Search for the cell housing the specified text and yield its [X, Y] center coordinate. 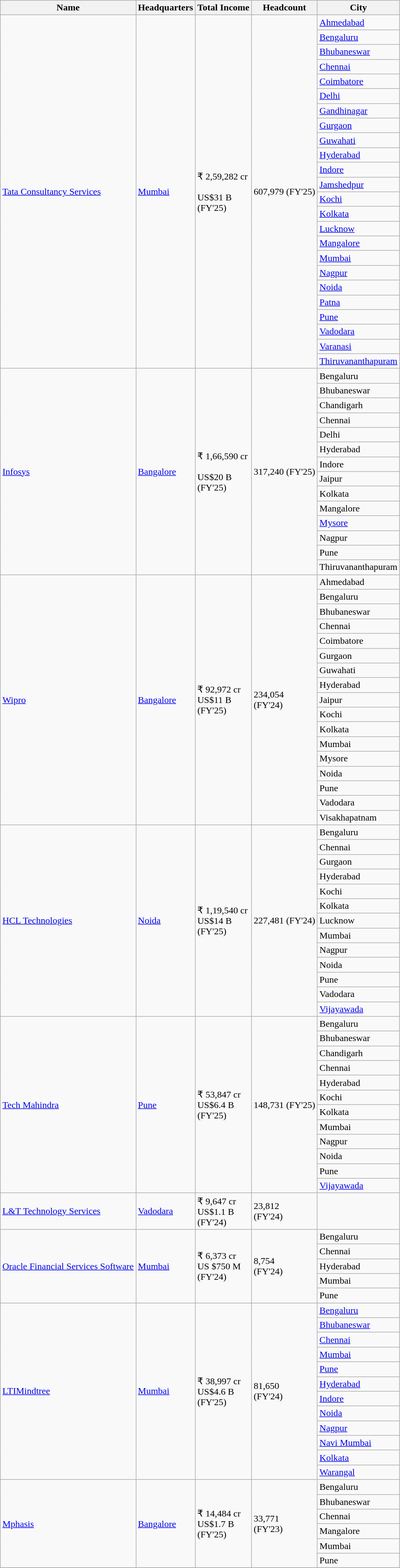
Warangal [358, 1472]
₹ 1,19,540 cr US$14 B (FY'25) [224, 921]
₹ 1,66,590 cr US$20 B (FY'25) [224, 471]
LTIMindtree [68, 1391]
Patna [358, 302]
81,650(FY'24) [284, 1391]
317,240 (FY'25) [284, 471]
Tata Consultancy Services [68, 192]
8,754(FY'24) [284, 1266]
Headquarters [166, 8]
₹ 53,847 cr US$6.4 B (FY'25) [224, 1105]
148,731 (FY'25) [284, 1105]
Oracle Financial Services Software [68, 1266]
Infosys [68, 471]
33,771(FY'23) [284, 1524]
₹ 38,997 cr US$4.6 B (FY'25) [224, 1391]
234,054(FY'24) [284, 699]
Name [68, 8]
HCL Technologies [68, 921]
607,979 (FY'25) [284, 192]
₹ 92,972 cr US$11 B (FY'25) [224, 699]
₹ 2,59,282 cr US$31 B (FY'25) [224, 192]
Headcount [284, 8]
Wipro [68, 699]
227,481 (FY'24) [284, 921]
₹ 6,373 cr US $750 M (FY'24) [224, 1266]
₹ 9,647 cr US$1.1 B (FY'24) [224, 1211]
₹ 14,484 cr US$1.7 B (FY'25) [224, 1524]
Navi Mumbai [358, 1443]
Mphasis [68, 1524]
Tech Mahindra [68, 1105]
Gandhinagar [358, 111]
L&T Technology Services [68, 1211]
City [358, 8]
Total Income [224, 8]
Varanasi [358, 346]
Visakhapatnam [358, 817]
23,812(FY'24) [284, 1211]
Jamshedpur [358, 185]
